From the cell containing the given text, extract its center point as [X, Y] coordinate. 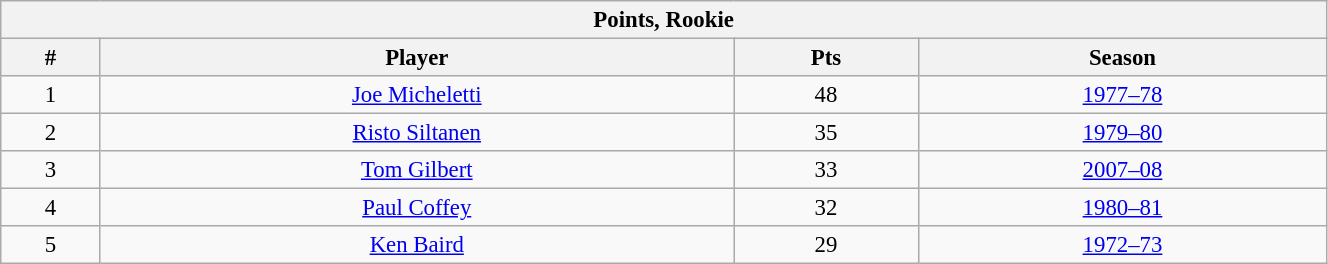
4 [50, 208]
35 [826, 133]
29 [826, 245]
3 [50, 170]
Tom Gilbert [417, 170]
48 [826, 95]
5 [50, 245]
Paul Coffey [417, 208]
33 [826, 170]
Player [417, 58]
Points, Rookie [664, 20]
1977–78 [1123, 95]
Risto Siltanen [417, 133]
Pts [826, 58]
1980–81 [1123, 208]
2007–08 [1123, 170]
1 [50, 95]
1979–80 [1123, 133]
32 [826, 208]
Season [1123, 58]
1972–73 [1123, 245]
# [50, 58]
Ken Baird [417, 245]
2 [50, 133]
Joe Micheletti [417, 95]
